Extract the (x, y) coordinate from the center of the cell holding the provided text.  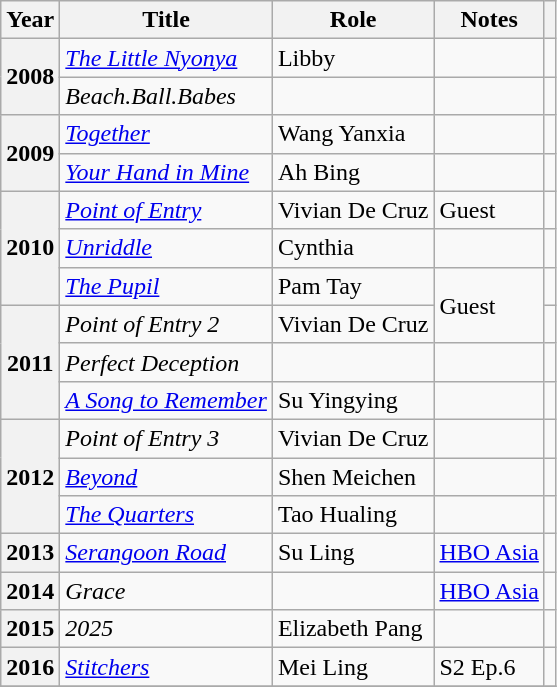
Your Hand in Mine (166, 172)
2010 (30, 248)
The Pupil (166, 286)
Point of Entry 3 (166, 438)
2008 (30, 77)
2013 (30, 553)
Pam Tay (353, 286)
Wang Yanxia (353, 134)
S2 Ep.6 (489, 667)
2025 (166, 629)
2011 (30, 362)
Title (166, 20)
Elizabeth Pang (353, 629)
Ah Bing (353, 172)
2012 (30, 476)
2015 (30, 629)
A Song to Remember (166, 400)
Su Ling (353, 553)
Cynthia (353, 248)
Notes (489, 20)
Role (353, 20)
Tao Hualing (353, 515)
Stitchers (166, 667)
Serangoon Road (166, 553)
The Little Nyonya (166, 58)
2014 (30, 591)
Shen Meichen (353, 477)
Libby (353, 58)
The Quarters (166, 515)
Grace (166, 591)
Together (166, 134)
Year (30, 20)
Point of Entry 2 (166, 324)
2009 (30, 153)
Beach.Ball.Babes (166, 96)
Unriddle (166, 248)
2016 (30, 667)
Su Yingying (353, 400)
Beyond (166, 477)
Mei Ling (353, 667)
Perfect Deception (166, 362)
Point of Entry (166, 210)
